Detect which cell encompasses the target text, then output its (x, y) center coordinate. 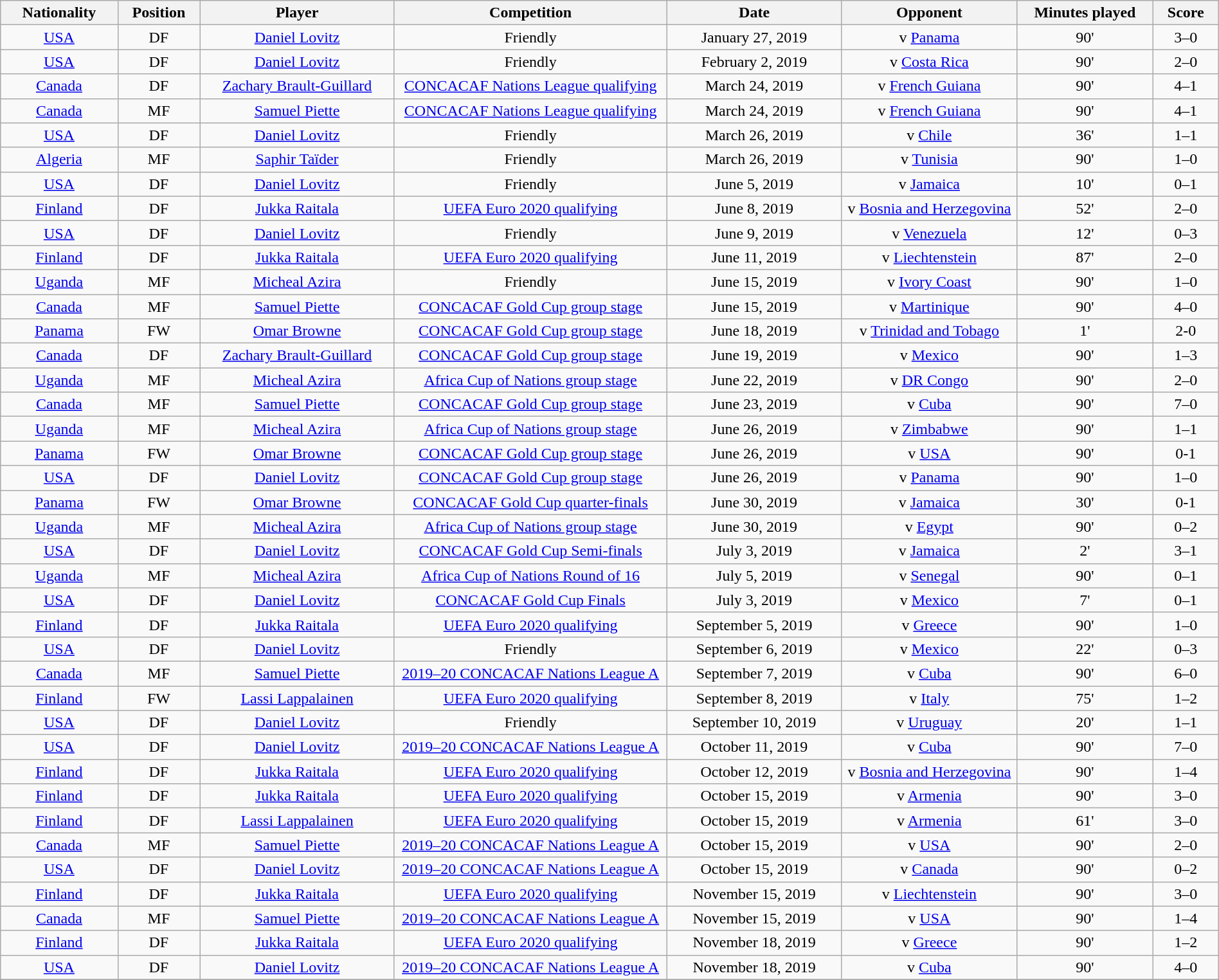
10' (1085, 184)
2-0 (1186, 331)
September 5, 2019 (754, 624)
20' (1085, 723)
September 6, 2019 (754, 649)
52' (1085, 208)
v Canada (929, 869)
Minutes played (1085, 13)
June 11, 2019 (754, 257)
CONCACAF Gold Cup quarter-finals (530, 502)
June 8, 2019 (754, 208)
Competition (530, 13)
Date (754, 13)
June 22, 2019 (754, 380)
v Zimbabwe (929, 429)
v Uruguay (929, 723)
1–3 (1186, 356)
June 9, 2019 (754, 233)
6–0 (1186, 673)
3–1 (1186, 551)
v Italy (929, 698)
v Venezuela (929, 233)
30' (1085, 502)
June 18, 2019 (754, 331)
v Martinique (929, 307)
February 2, 2019 (754, 62)
v DR Congo (929, 380)
June 19, 2019 (754, 356)
v Chile (929, 135)
January 27, 2019 (754, 37)
Nationality (59, 13)
Opponent (929, 13)
75' (1085, 698)
September 10, 2019 (754, 723)
7' (1085, 600)
Algeria (59, 159)
v Tunisia (929, 159)
July 5, 2019 (754, 576)
36' (1085, 135)
22' (1085, 649)
2' (1085, 551)
September 8, 2019 (754, 698)
Player (297, 13)
v Trinidad and Tobago (929, 331)
Africa Cup of Nations Round of 16 (530, 576)
CONCACAF Gold Cup Semi-finals (530, 551)
Position (159, 13)
Saphir Taïder (297, 159)
September 7, 2019 (754, 673)
Score (1186, 13)
October 11, 2019 (754, 747)
12' (1085, 233)
June 5, 2019 (754, 184)
June 23, 2019 (754, 404)
October 12, 2019 (754, 772)
1' (1085, 331)
v Senegal (929, 576)
87' (1085, 257)
v Ivory Coast (929, 282)
CONCACAF Gold Cup Finals (530, 600)
v Costa Rica (929, 62)
v Egypt (929, 527)
61' (1085, 821)
